From the cell containing the given text, extract its center point as (x, y) coordinate. 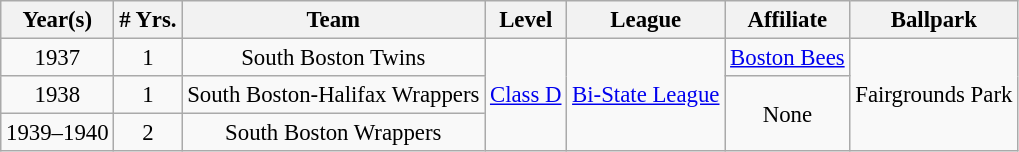
1937 (58, 58)
1939–1940 (58, 133)
Ballpark (934, 20)
South Boston-Halifax Wrappers (334, 95)
League (646, 20)
Bi-State League (646, 96)
Fairgrounds Park (934, 96)
Affiliate (788, 20)
Year(s) (58, 20)
Team (334, 20)
South Boston Wrappers (334, 133)
2 (148, 133)
1938 (58, 95)
# Yrs. (148, 20)
South Boston Twins (334, 58)
Level (526, 20)
None (788, 114)
Class D (526, 96)
Boston Bees (788, 58)
